From the cell containing the given text, extract its center point as [X, Y] coordinate. 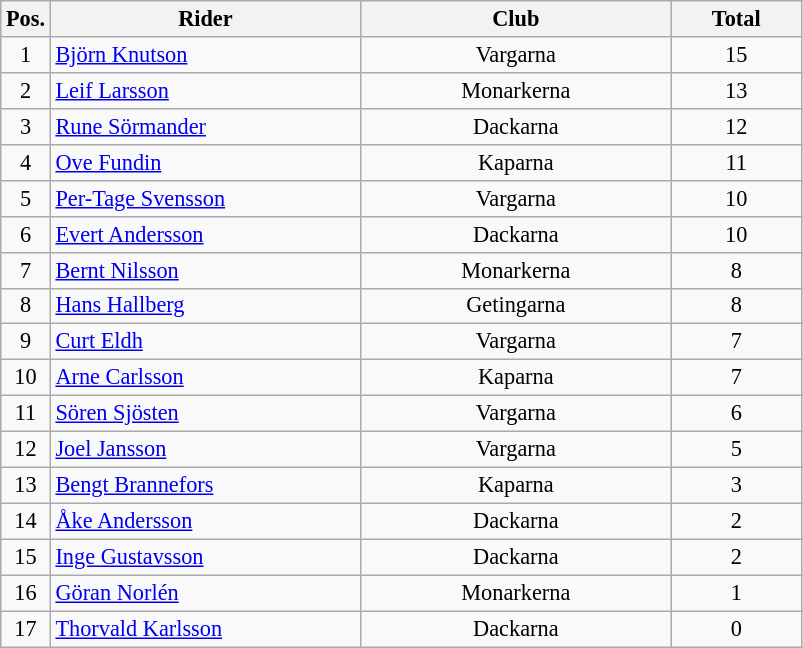
Pos. [26, 19]
16 [26, 593]
Total [736, 19]
Ove Fundin [205, 162]
Arne Carlsson [205, 378]
Evert Andersson [205, 234]
Leif Larsson [205, 90]
Curt Eldh [205, 342]
Thorvald Karlsson [205, 629]
9 [26, 342]
14 [26, 521]
Bengt Brannefors [205, 485]
Göran Norlén [205, 593]
Getingarna [516, 306]
Åke Andersson [205, 521]
4 [26, 162]
Per-Tage Svensson [205, 198]
Björn Knutson [205, 55]
Joel Jansson [205, 450]
Rune Sörmander [205, 126]
17 [26, 629]
Bernt Nilsson [205, 270]
Sören Sjösten [205, 414]
Inge Gustavsson [205, 557]
Rider [205, 19]
Hans Hallberg [205, 306]
0 [736, 629]
Club [516, 19]
